From the cell containing the given text, extract its center point as [X, Y] coordinate. 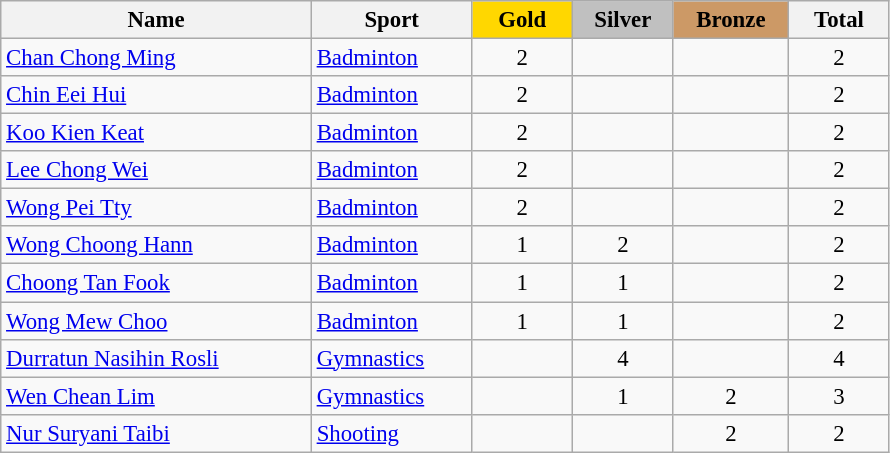
Durratun Nasihin Rosli [156, 358]
Koo Kien Keat [156, 133]
Nur Suryani Taibi [156, 433]
Silver [624, 20]
Choong Tan Fook [156, 283]
Gold [522, 20]
3 [840, 396]
Chan Chong Ming [156, 58]
Lee Chong Wei [156, 170]
Wong Pei Tty [156, 208]
Sport [392, 20]
Bronze [731, 20]
Shooting [392, 433]
Wong Choong Hann [156, 245]
Chin Eei Hui [156, 95]
Wong Mew Choo [156, 321]
Total [840, 20]
Name [156, 20]
Wen Chean Lim [156, 396]
